Pinpoint the cell where the given text exists, returning its [X, Y] midpoint coordinate. 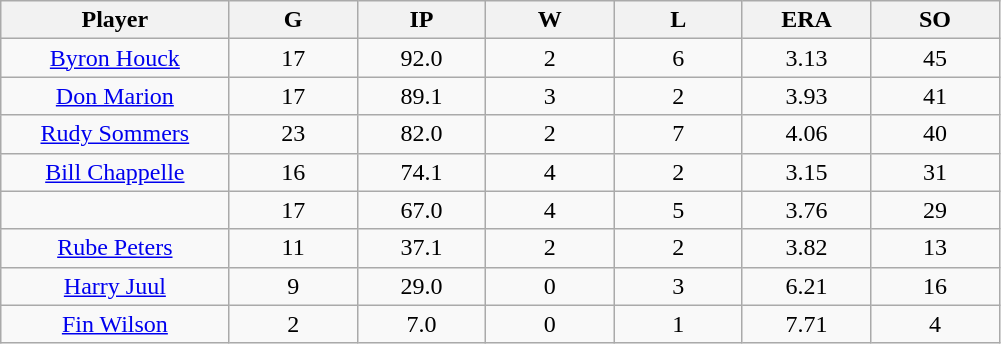
Rube Peters [115, 248]
3.76 [806, 210]
Harry Juul [115, 286]
7.0 [421, 324]
Don Marion [115, 96]
G [293, 20]
ERA [806, 20]
29 [935, 210]
W [550, 20]
3.82 [806, 248]
13 [935, 248]
23 [293, 134]
9 [293, 286]
11 [293, 248]
7 [678, 134]
3.93 [806, 96]
82.0 [421, 134]
67.0 [421, 210]
29.0 [421, 286]
6.21 [806, 286]
37.1 [421, 248]
1 [678, 324]
89.1 [421, 96]
3.13 [806, 58]
Player [115, 20]
IP [421, 20]
74.1 [421, 172]
45 [935, 58]
Byron Houck [115, 58]
3.15 [806, 172]
6 [678, 58]
4.06 [806, 134]
92.0 [421, 58]
7.71 [806, 324]
40 [935, 134]
5 [678, 210]
Rudy Sommers [115, 134]
SO [935, 20]
31 [935, 172]
41 [935, 96]
Bill Chappelle [115, 172]
L [678, 20]
Fin Wilson [115, 324]
